Output the (x, y) coordinate of the center of the cell containing the given text.  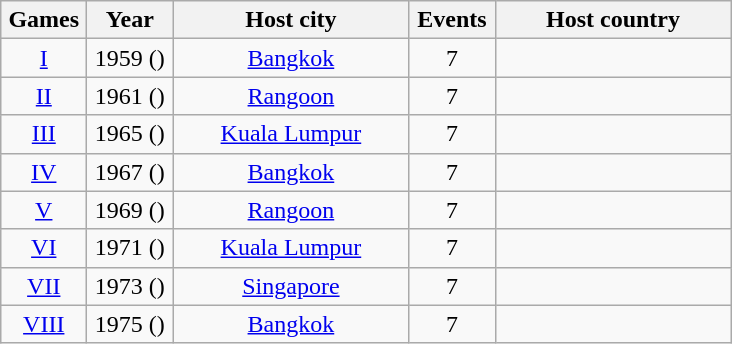
1965 () (130, 134)
VIII (44, 324)
Year (130, 20)
1959 () (130, 58)
1969 () (130, 210)
Singapore (291, 286)
1967 () (130, 172)
VII (44, 286)
VI (44, 248)
I (44, 58)
Host city (291, 20)
1961 () (130, 96)
1971 () (130, 248)
Host country (613, 20)
Events (452, 20)
IV (44, 172)
1975 () (130, 324)
V (44, 210)
III (44, 134)
Games (44, 20)
II (44, 96)
1973 () (130, 286)
